Locate the cell with the specified text and output its [X, Y] center coordinate. 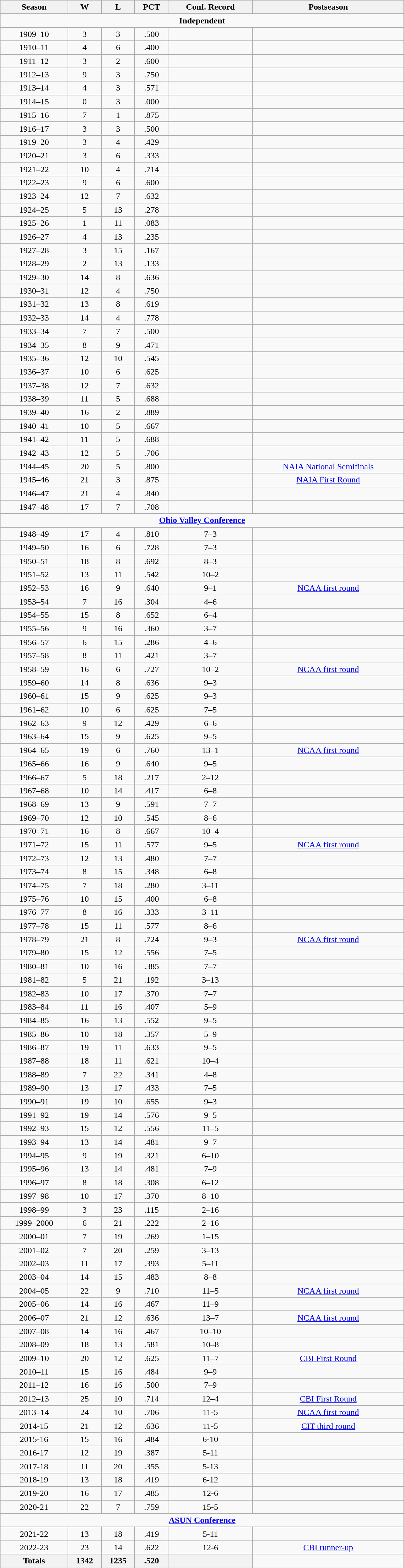
2005–06 [34, 1304]
.433 [151, 1088]
1931–32 [34, 304]
1977–78 [34, 926]
.259 [151, 1250]
1987–88 [34, 1061]
1928–29 [34, 264]
2–12 [210, 777]
.269 [151, 1236]
6–6 [210, 723]
.840 [151, 493]
1973–74 [34, 872]
1984–85 [34, 1020]
.483 [151, 1277]
1945–46 [34, 480]
1957–58 [34, 656]
.621 [151, 1061]
1968–69 [34, 804]
9–1 [210, 588]
1959–60 [34, 683]
2008–09 [34, 1345]
1951–52 [34, 574]
5-13 [210, 1466]
.133 [151, 264]
1991–92 [34, 1115]
1958–59 [34, 669]
.728 [151, 547]
.355 [151, 1466]
5–11 [210, 1264]
1940–41 [34, 426]
1342 [85, 1561]
1914–15 [34, 102]
1919–20 [34, 142]
1974–75 [34, 885]
1962–63 [34, 723]
.385 [151, 966]
Season [34, 7]
NAIA First Round [328, 480]
1956–57 [34, 642]
.115 [151, 1209]
.280 [151, 885]
.542 [151, 574]
.286 [151, 642]
1911–12 [34, 61]
2006–07 [34, 1318]
.760 [151, 750]
1922–23 [34, 183]
.485 [151, 1493]
1985–86 [34, 1034]
.357 [151, 1034]
8–3 [210, 561]
1971–72 [34, 845]
1975–76 [34, 899]
1–15 [210, 1236]
1995–96 [34, 1169]
2001–02 [34, 1250]
.622 [151, 1547]
1936–37 [34, 372]
2009–10 [34, 1358]
1235 [118, 1561]
1990–91 [34, 1102]
1965–66 [34, 764]
1915–16 [34, 115]
6–12 [210, 1182]
.591 [151, 804]
1934–35 [34, 345]
1916–17 [34, 129]
.576 [151, 1115]
.655 [151, 1102]
1939–40 [34, 413]
2007–08 [34, 1331]
1932–33 [34, 318]
2014-15 [34, 1426]
6–10 [210, 1155]
.889 [151, 413]
1993–94 [34, 1142]
.192 [151, 980]
.471 [151, 345]
1986–87 [34, 1048]
1960–61 [34, 696]
1963–64 [34, 737]
.360 [151, 629]
PCT [151, 7]
1994–95 [34, 1155]
1952–53 [34, 588]
1955–56 [34, 629]
.304 [151, 602]
1946–47 [34, 493]
25 [85, 1399]
.217 [151, 777]
.633 [151, 1048]
1941–42 [34, 439]
.235 [151, 237]
1924–25 [34, 210]
2010–11 [34, 1372]
1978–79 [34, 939]
1949–50 [34, 547]
1999–2000 [34, 1223]
1953–54 [34, 602]
1926–27 [34, 237]
9–7 [210, 1142]
9–9 [210, 1372]
4–8 [210, 1075]
.421 [151, 656]
8–8 [210, 1277]
6-10 [210, 1439]
10–10 [210, 1331]
Ohio Valley Conference [202, 520]
.387 [151, 1453]
.321 [151, 1155]
1988–89 [34, 1075]
.708 [151, 507]
1961–62 [34, 710]
2021-22 [34, 1534]
CBI runner-up [328, 1547]
.800 [151, 466]
1983–84 [34, 1007]
NAIA National Semifinals [328, 466]
1933–34 [34, 331]
1947–48 [34, 507]
.571 [151, 88]
2018-19 [34, 1480]
1966–67 [34, 777]
1980–81 [34, 966]
.083 [151, 223]
ASUN Conference [202, 1520]
.692 [151, 561]
.348 [151, 872]
10–8 [210, 1345]
Totals [34, 1561]
2003–04 [34, 1277]
2022-23 [34, 1547]
13–1 [210, 750]
13–7 [210, 1318]
.778 [151, 318]
2019-20 [34, 1493]
.308 [151, 1182]
1998–99 [34, 1209]
Conf. Record [210, 7]
1921–22 [34, 169]
.520 [151, 1561]
1997–98 [34, 1196]
1948–49 [34, 534]
.278 [151, 210]
2020-21 [34, 1507]
1976–77 [34, 912]
W [85, 7]
1912–13 [34, 75]
2004–05 [34, 1291]
.710 [151, 1291]
.480 [151, 858]
.407 [151, 1007]
15-5 [210, 1507]
.222 [151, 1223]
.393 [151, 1264]
L [118, 7]
.652 [151, 615]
1910–11 [34, 48]
1925–26 [34, 223]
1937–38 [34, 385]
1967–68 [34, 791]
1954–55 [34, 615]
1981–82 [34, 980]
6-12 [210, 1480]
1979–80 [34, 953]
1935–36 [34, 358]
1929–30 [34, 277]
2012–13 [34, 1399]
11–7 [210, 1358]
.000 [151, 102]
2015-16 [34, 1439]
1992–93 [34, 1129]
1927–28 [34, 250]
1972–73 [34, 858]
1920–21 [34, 155]
2016-17 [34, 1453]
1950–51 [34, 561]
1913–14 [34, 88]
.727 [151, 669]
.167 [151, 250]
2017-18 [34, 1466]
.581 [151, 1345]
.759 [151, 1507]
.724 [151, 939]
0 [85, 102]
1969–70 [34, 818]
Postseason [328, 7]
1982–83 [34, 993]
1996–97 [34, 1182]
1964–65 [34, 750]
8–10 [210, 1196]
1930–31 [34, 291]
.552 [151, 1020]
2013–14 [34, 1412]
1989–90 [34, 1088]
2011–12 [34, 1385]
.417 [151, 791]
2000–01 [34, 1236]
11–9 [210, 1304]
1944–45 [34, 466]
24 [85, 1412]
CIT third round [328, 1426]
2002–03 [34, 1264]
1942–43 [34, 453]
1909–10 [34, 34]
1970–71 [34, 831]
.810 [151, 534]
.619 [151, 304]
.341 [151, 1075]
12–4 [210, 1399]
6–4 [210, 615]
1938–39 [34, 399]
1923–24 [34, 196]
Independent [202, 21]
